Extract the (x, y) coordinate from the center of the cell holding the provided text.  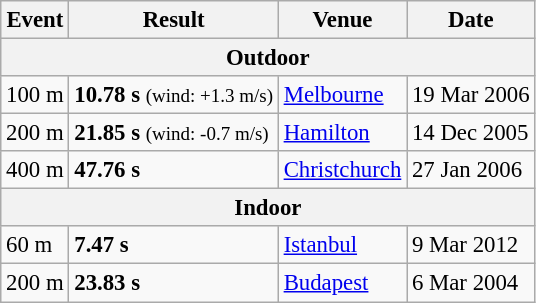
7.47 s (174, 245)
Venue (342, 20)
21.85 s (wind: -0.7 m/s) (174, 133)
Event (35, 20)
10.78 s (wind: +1.3 m/s) (174, 95)
23.83 s (174, 283)
6 Mar 2004 (471, 283)
Istanbul (342, 245)
Date (471, 20)
27 Jan 2006 (471, 170)
19 Mar 2006 (471, 95)
Hamilton (342, 133)
100 m (35, 95)
Melbourne (342, 95)
Outdoor (268, 58)
Budapest (342, 283)
400 m (35, 170)
Result (174, 20)
Indoor (268, 208)
Christchurch (342, 170)
60 m (35, 245)
9 Mar 2012 (471, 245)
14 Dec 2005 (471, 133)
47.76 s (174, 170)
